Return the [X, Y] coordinate for the center point of the cell that contains the specified text.  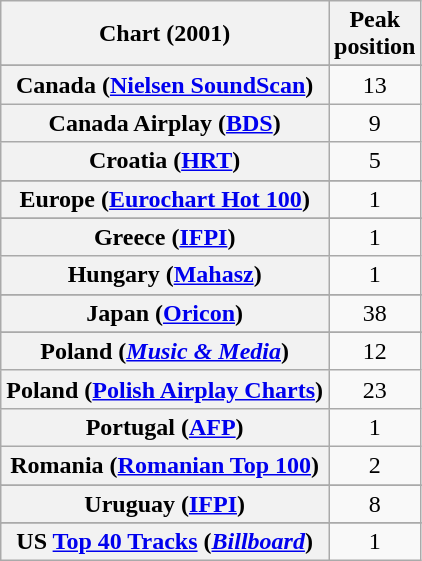
Romania (Romanian Top 100) [165, 465]
Canada Airplay (BDS) [165, 123]
38 [375, 313]
US Top 40 Tracks (Billboard) [165, 542]
Hungary (Mahasz) [165, 275]
Poland (Music & Media) [165, 351]
5 [375, 161]
Japan (Oricon) [165, 313]
23 [375, 389]
Croatia (HRT) [165, 161]
Uruguay (IFPI) [165, 503]
Europe (Eurochart Hot 100) [165, 199]
Portugal (AFP) [165, 427]
9 [375, 123]
Peakposition [375, 34]
2 [375, 465]
Greece (IFPI) [165, 237]
12 [375, 351]
13 [375, 85]
Poland (Polish Airplay Charts) [165, 389]
Chart (2001) [165, 34]
Canada (Nielsen SoundScan) [165, 85]
8 [375, 503]
